Extract the (X, Y) coordinate from the center of the cell holding the provided text.  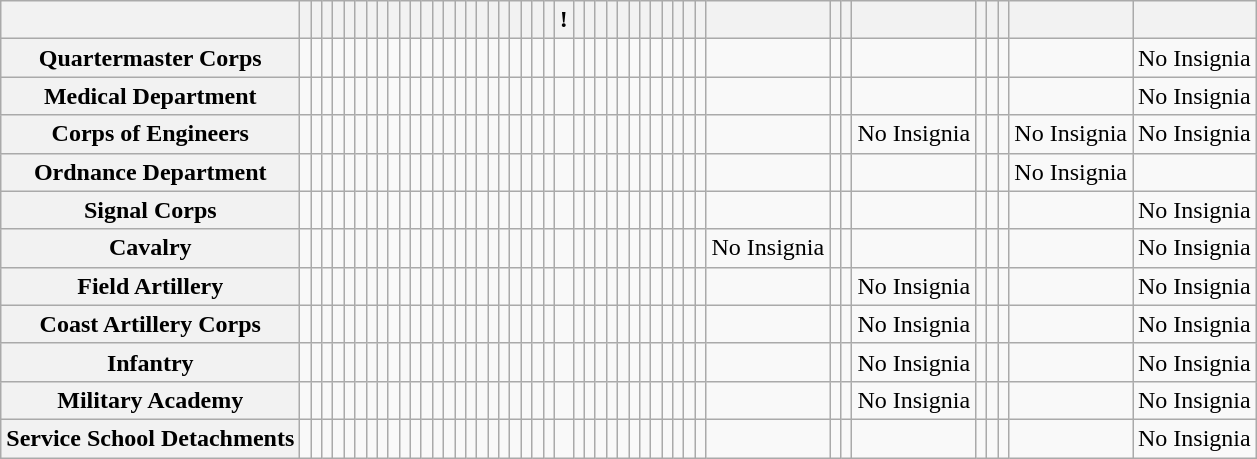
Signal Corps (150, 210)
Coast Artillery Corps (150, 324)
Cavalry (150, 248)
Medical Department (150, 96)
Ordnance Department (150, 172)
Service School Detachments (150, 438)
Military Academy (150, 400)
Field Artillery (150, 286)
! (564, 20)
Corps of Engineers (150, 134)
Quartermaster Corps (150, 58)
Infantry (150, 362)
